Detect which cell encompasses the target text, then output its [x, y] center coordinate. 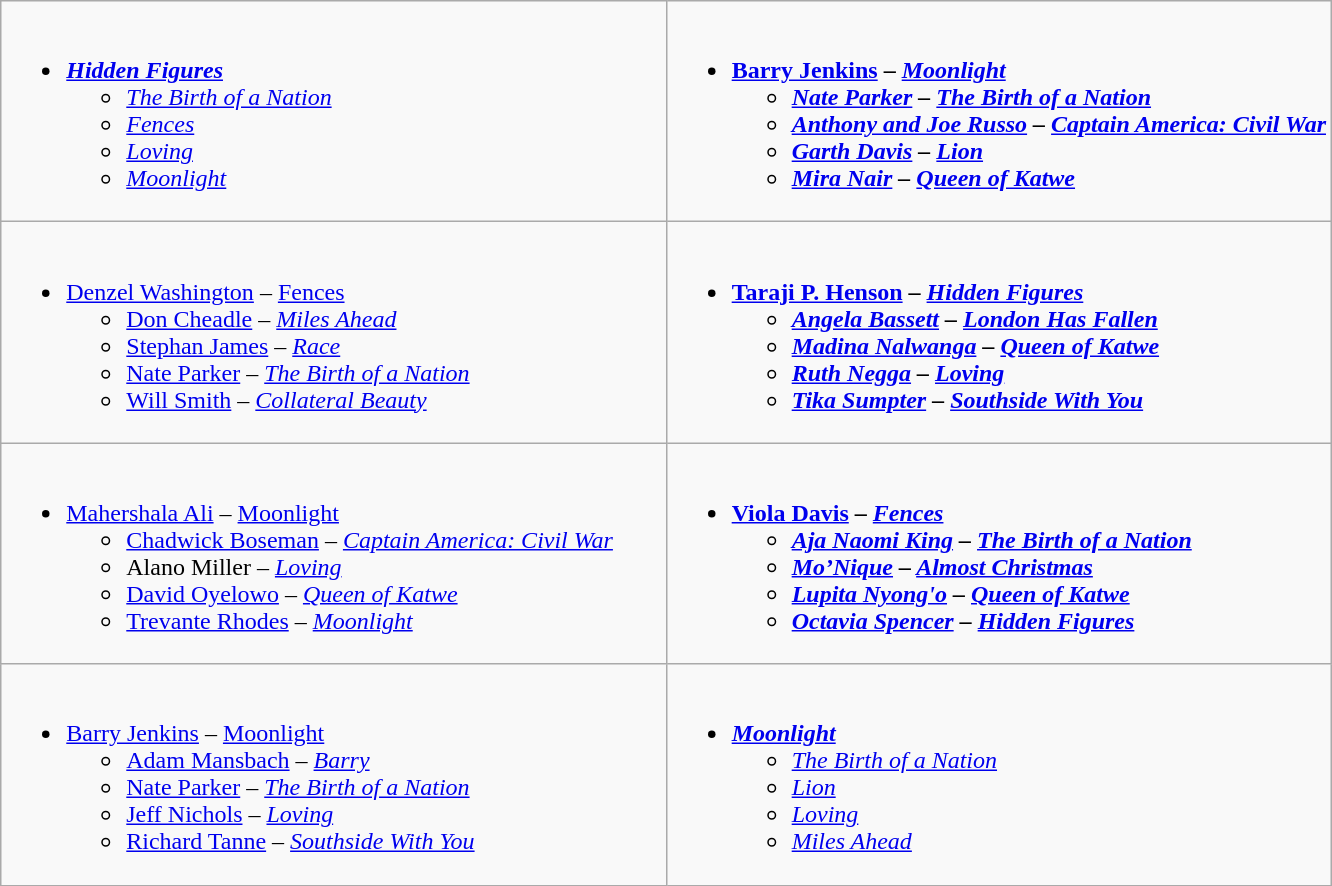
Hidden FiguresThe Birth of a NationFencesLovingMoonlight [334, 112]
Barry Jenkins – MoonlightAdam Mansbach – BarryNate Parker – The Birth of a NationJeff Nichols – LovingRichard Tanne – Southside With You [334, 774]
MoonlightThe Birth of a NationLionLovingMiles Ahead [998, 774]
Mahershala Ali – MoonlightChadwick Boseman – Captain America: Civil WarAlano Miller – LovingDavid Oyelowo – Queen of KatweTrevante Rhodes – Moonlight [334, 554]
Denzel Washington – FencesDon Cheadle – Miles AheadStephan James – RaceNate Parker – The Birth of a NationWill Smith – Collateral Beauty [334, 332]
Viola Davis – FencesAja Naomi King – The Birth of a NationMo’Nique – Almost ChristmasLupita Nyong'o – Queen of KatweOctavia Spencer – Hidden Figures [998, 554]
